From the cell containing the given text, extract its center point as (x, y) coordinate. 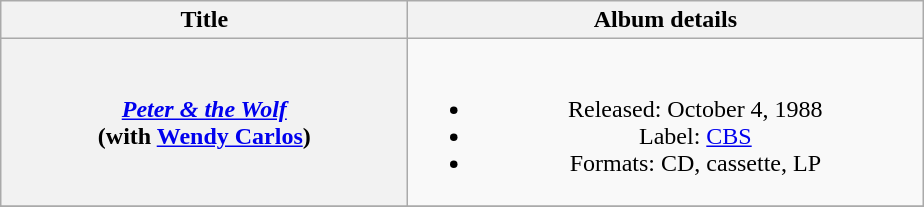
Released: October 4, 1988Label: CBSFormats: CD, cassette, LP (666, 122)
Peter & the Wolf(with Wendy Carlos) (204, 122)
Title (204, 20)
Album details (666, 20)
